Find where the given text appears and provide that cell's center as (X, Y) coordinate. 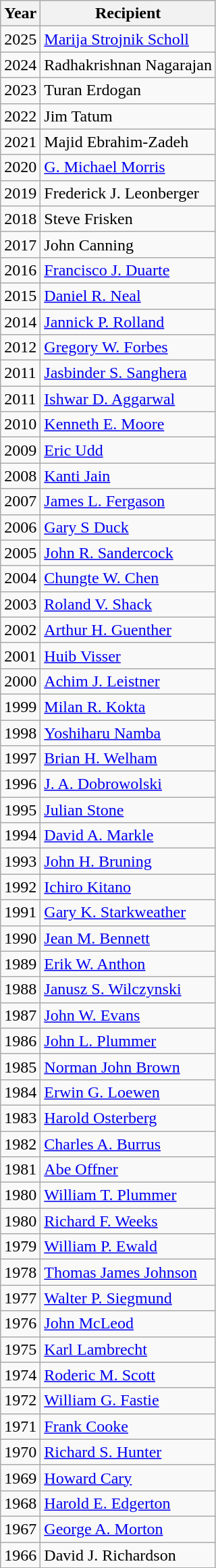
Daniel R. Neal (128, 296)
Thomas James Johnson (128, 1272)
John McLeod (128, 1324)
Achim J. Leistner (128, 681)
Steve Frisken (128, 219)
Harold E. Edgerton (128, 1503)
Arthur H. Guenther (128, 630)
Erik W. Anthon (128, 964)
2008 (20, 476)
John W. Evans (128, 1015)
Jannick P. Rolland (128, 322)
Ichiro Kitano (128, 887)
2005 (20, 553)
Roland V. Shack (128, 604)
2007 (20, 502)
Chungte W. Chen (128, 578)
1985 (20, 1066)
David A. Markle (128, 836)
Richard S. Hunter (128, 1452)
2023 (20, 90)
2001 (20, 655)
1984 (20, 1092)
Walter P. Siegmund (128, 1298)
1996 (20, 784)
1974 (20, 1375)
1983 (20, 1118)
1978 (20, 1272)
2010 (20, 425)
1977 (20, 1298)
John Canning (128, 244)
Marija Strojnik Scholl (128, 39)
1976 (20, 1324)
Turan Erdogan (128, 90)
1979 (20, 1247)
2006 (20, 527)
1987 (20, 1015)
William G. Fastie (128, 1401)
1995 (20, 810)
William P. Ewald (128, 1247)
Jim Tatum (128, 116)
Norman John Brown (128, 1066)
Howard Cary (128, 1478)
Roderic M. Scott (128, 1375)
1991 (20, 913)
David J. Richardson (128, 1555)
2009 (20, 450)
Abe Offner (128, 1170)
William T. Plummer (128, 1195)
1988 (20, 990)
2021 (20, 142)
2004 (20, 578)
John L. Plummer (128, 1041)
Francisco J. Duarte (128, 270)
2015 (20, 296)
2002 (20, 630)
Charles A. Burrus (128, 1144)
1997 (20, 759)
Yoshiharu Namba (128, 732)
John H. Bruning (128, 861)
1970 (20, 1452)
Milan R. Kokta (128, 707)
Eric Udd (128, 450)
2019 (20, 193)
2000 (20, 681)
George A. Morton (128, 1529)
Huib Visser (128, 655)
2024 (20, 65)
2020 (20, 167)
1993 (20, 861)
Kanti Jain (128, 476)
1986 (20, 1041)
2003 (20, 604)
1972 (20, 1401)
2017 (20, 244)
1968 (20, 1503)
Year (20, 13)
Harold Osterberg (128, 1118)
Gregory W. Forbes (128, 348)
J. A. Dobrowolski (128, 784)
Majid Ebrahim-Zadeh (128, 142)
2012 (20, 348)
1982 (20, 1144)
1989 (20, 964)
1999 (20, 707)
Erwin G. Loewen (128, 1092)
Richard F. Weeks (128, 1221)
John R. Sandercock (128, 553)
Radhakrishnan Nagarajan (128, 65)
Frederick J. Leonberger (128, 193)
Ishwar D. Aggarwal (128, 399)
1992 (20, 887)
1975 (20, 1349)
Jasbinder S. Sanghera (128, 373)
Frank Cooke (128, 1426)
Karl Lambrecht (128, 1349)
1998 (20, 732)
Gary K. Starkweather (128, 913)
1967 (20, 1529)
Recipient (128, 13)
Brian H. Welham (128, 759)
James L. Fergason (128, 502)
Gary S Duck (128, 527)
2016 (20, 270)
G. Michael Morris (128, 167)
Janusz S. Wilczynski (128, 990)
1969 (20, 1478)
2014 (20, 322)
1966 (20, 1555)
2018 (20, 219)
Jean M. Bennett (128, 938)
1994 (20, 836)
2025 (20, 39)
1990 (20, 938)
Kenneth E. Moore (128, 425)
1981 (20, 1170)
2022 (20, 116)
1971 (20, 1426)
Julian Stone (128, 810)
